Detect which cell encompasses the target text, then output its (x, y) center coordinate. 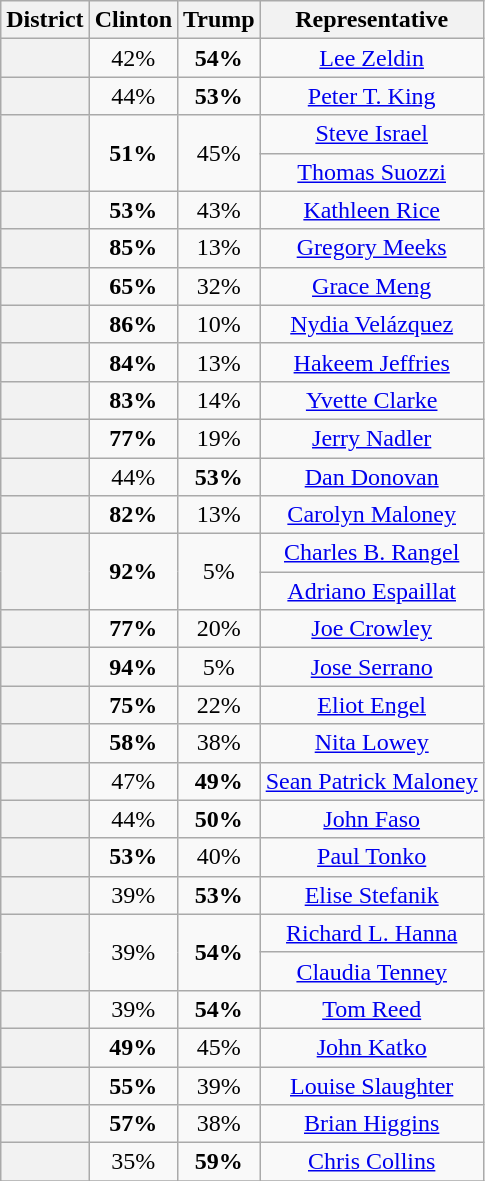
Steve Israel (372, 134)
19% (220, 438)
Clinton (133, 20)
83% (133, 400)
Adriano Espaillat (372, 591)
92% (133, 572)
84% (133, 362)
Nita Lowey (372, 743)
Yvette Clarke (372, 400)
86% (133, 324)
Paul Tonko (372, 857)
51% (133, 153)
75% (133, 705)
35% (133, 1162)
Jerry Nadler (372, 438)
Kathleen Rice (372, 210)
Thomas Suozzi (372, 172)
94% (133, 667)
10% (220, 324)
82% (133, 515)
Chris Collins (372, 1162)
John Faso (372, 819)
42% (133, 58)
50% (220, 819)
Trump (220, 20)
Claudia Tenney (372, 971)
Grace Meng (372, 286)
85% (133, 248)
55% (133, 1085)
Carolyn Maloney (372, 515)
32% (220, 286)
40% (220, 857)
Representative (372, 20)
Peter T. King (372, 96)
Joe Crowley (372, 629)
Tom Reed (372, 1009)
59% (220, 1162)
Charles B. Rangel (372, 553)
Brian Higgins (372, 1124)
Gregory Meeks (372, 248)
Dan Donovan (372, 477)
20% (220, 629)
Eliot Engel (372, 705)
43% (220, 210)
Lee Zeldin (372, 58)
47% (133, 781)
Jose Serrano (372, 667)
Louise Slaughter (372, 1085)
Elise Stefanik (372, 895)
Sean Patrick Maloney (372, 781)
Richard L. Hanna (372, 933)
57% (133, 1124)
65% (133, 286)
14% (220, 400)
District (45, 20)
Nydia Velázquez (372, 324)
John Katko (372, 1047)
58% (133, 743)
22% (220, 705)
Hakeem Jeffries (372, 362)
